Scan for the cell matching the given text and deliver its [x, y] coordinate at center. 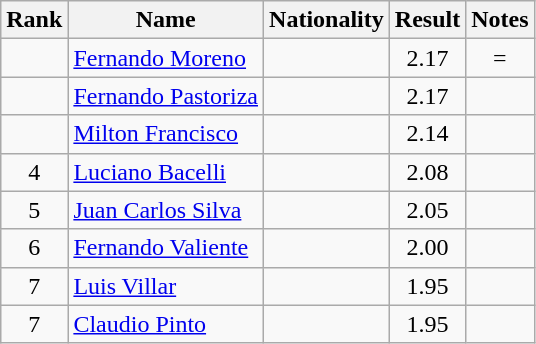
Fernando Valiente [166, 248]
2.14 [427, 134]
2.08 [427, 172]
6 [34, 248]
Juan Carlos Silva [166, 210]
2.00 [427, 248]
Fernando Pastoriza [166, 96]
Milton Francisco [166, 134]
2.05 [427, 210]
Luciano Bacelli [166, 172]
Notes [500, 20]
Luis Villar [166, 286]
Rank [34, 20]
4 [34, 172]
= [500, 58]
Claudio Pinto [166, 324]
5 [34, 210]
Fernando Moreno [166, 58]
Name [166, 20]
Result [427, 20]
Nationality [327, 20]
